From the cell containing the given text, extract its center point as [X, Y] coordinate. 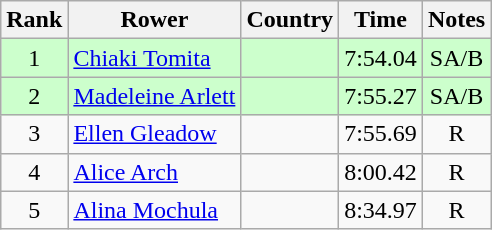
Time [381, 20]
8:00.42 [381, 172]
Country [290, 20]
3 [34, 134]
Ellen Gleadow [154, 134]
5 [34, 210]
Madeleine Arlett [154, 96]
7:54.04 [381, 58]
Alina Mochula [154, 210]
Notes [456, 20]
8:34.97 [381, 210]
7:55.69 [381, 134]
Rower [154, 20]
2 [34, 96]
4 [34, 172]
Rank [34, 20]
Chiaki Tomita [154, 58]
7:55.27 [381, 96]
1 [34, 58]
Alice Arch [154, 172]
